Pinpoint the cell where the given text exists, returning its [x, y] midpoint coordinate. 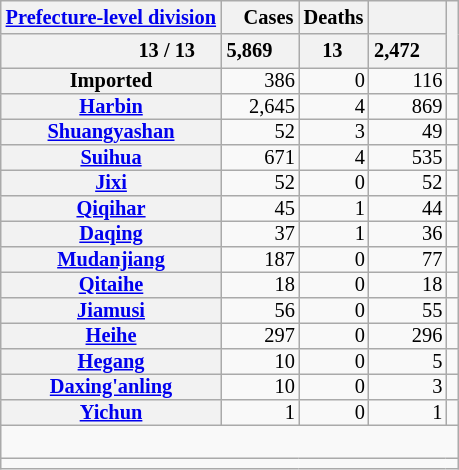
5 [408, 362]
13 [334, 51]
Suihua [112, 158]
45 [260, 209]
36 [408, 234]
116 [408, 81]
535 [408, 158]
Mudanjiang [112, 260]
Daqing [112, 234]
671 [260, 158]
Jixi [112, 183]
Deaths [334, 18]
77 [408, 260]
Daxing'anling [112, 387]
Shuangyashan [112, 132]
5,869 [260, 51]
37 [260, 234]
386 [260, 81]
Heihe [112, 336]
Jiamusi [112, 311]
Qiqihar [112, 209]
Prefecture-level division [112, 18]
Qitaihe [112, 285]
Harbin [112, 107]
Hegang [112, 362]
55 [408, 311]
13 / 13 [112, 51]
Imported [112, 81]
49 [408, 132]
296 [408, 336]
Cases [260, 18]
56 [260, 311]
2,472 [408, 51]
297 [260, 336]
869 [408, 107]
44 [408, 209]
187 [260, 260]
2,645 [260, 107]
Yichun [112, 413]
